Identify which cell holds the provided text, then report its [x, y] central coordinate. 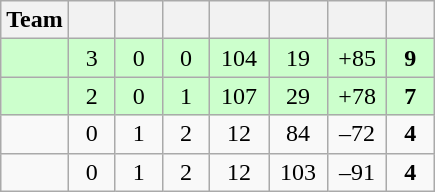
84 [298, 134]
3 [92, 58]
Team [35, 20]
–72 [358, 134]
7 [410, 96]
+85 [358, 58]
29 [298, 96]
104 [238, 58]
9 [410, 58]
+78 [358, 96]
19 [298, 58]
107 [238, 96]
–91 [358, 172]
103 [298, 172]
